For the text-containing cell, return its midpoint in (X, Y) coordinate format. 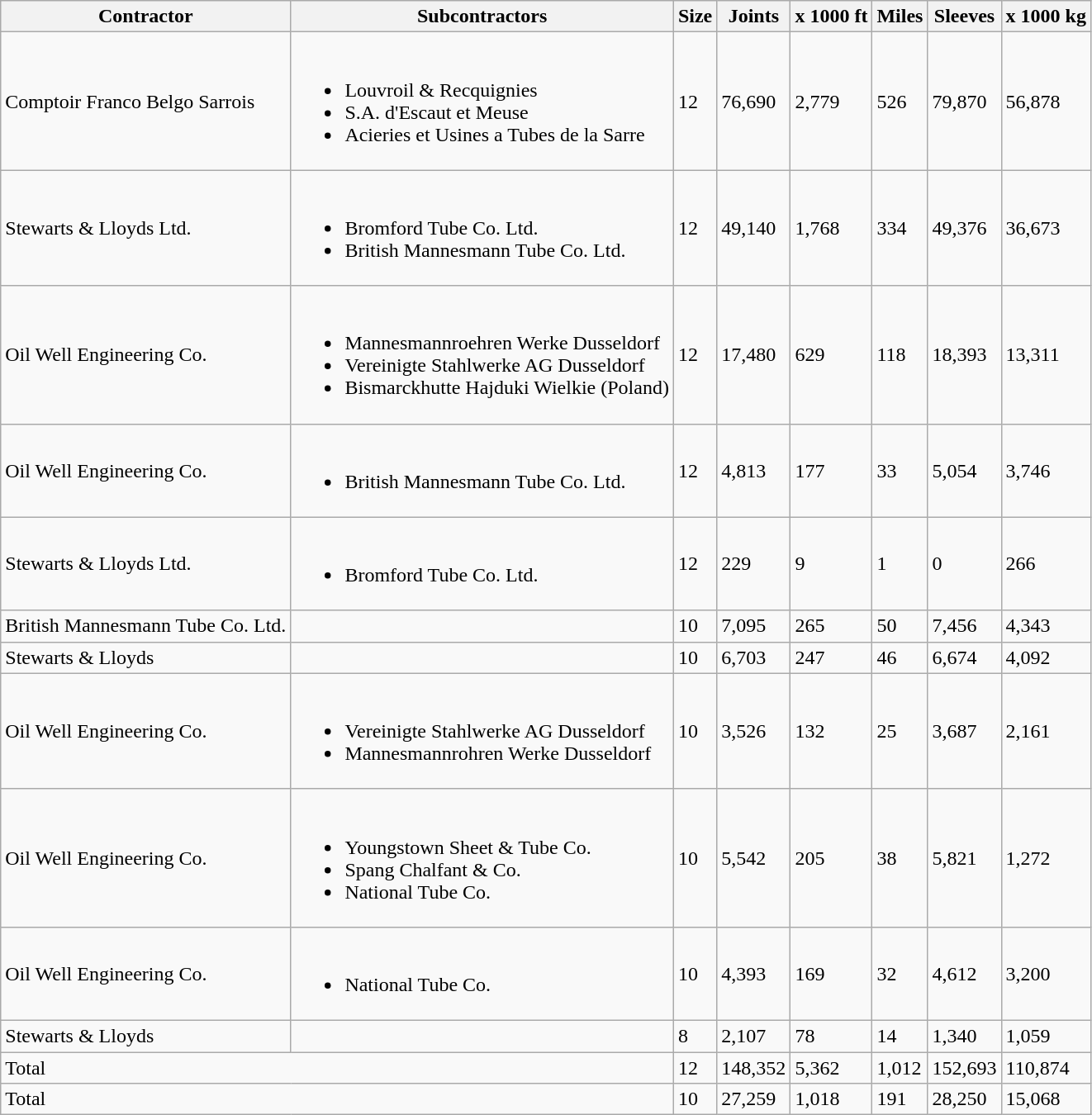
5,054 (965, 471)
50 (900, 626)
526 (900, 101)
56,878 (1046, 101)
Subcontractors (482, 17)
4,092 (1046, 657)
266 (1046, 563)
205 (831, 857)
Sleeves (965, 17)
1,340 (965, 1036)
4,612 (965, 973)
x 1000 kg (1046, 17)
15,068 (1046, 1099)
4,393 (753, 973)
14 (900, 1036)
148,352 (753, 1068)
7,456 (965, 626)
x 1000 ft (831, 17)
110,874 (1046, 1068)
6,674 (965, 657)
132 (831, 731)
Bromford Tube Co. Ltd. British Mannesmann Tube Co. Ltd. (482, 228)
17,480 (753, 355)
33 (900, 471)
8 (695, 1036)
Joints (753, 17)
Louvroil & Recquignies S.A. d'Escaut et Meuse Acieries et Usines a Tubes de la Sarre (482, 101)
3,200 (1046, 973)
2,779 (831, 101)
5,821 (965, 857)
334 (900, 228)
1,018 (831, 1099)
36,673 (1046, 228)
Mannesmannroehren Werke Dusseldorf Vereinigte Stahlwerke AG Dusseldorf Bismarckhutte Hajduki Wielkie (Poland) (482, 355)
National Tube Co. (482, 973)
49,376 (965, 228)
4,813 (753, 471)
4,343 (1046, 626)
3,687 (965, 731)
Bromford Tube Co. Ltd. (482, 563)
177 (831, 471)
Size (695, 17)
118 (900, 355)
46 (900, 657)
49,140 (753, 228)
Contractor (145, 17)
Comptoir Franco Belgo Sarrois (145, 101)
32 (900, 973)
Miles (900, 17)
229 (753, 563)
0 (965, 563)
27,259 (753, 1099)
13,311 (1046, 355)
629 (831, 355)
191 (900, 1099)
152,693 (965, 1068)
28,250 (965, 1099)
76,690 (753, 101)
2,161 (1046, 731)
18,393 (965, 355)
169 (831, 973)
1,012 (900, 1068)
1,059 (1046, 1036)
2,107 (753, 1036)
38 (900, 857)
3,526 (753, 731)
5,542 (753, 857)
6,703 (753, 657)
5,362 (831, 1068)
78 (831, 1036)
Vereinigte Stahlwerke AG DusseldorfMannesmannrohren Werke Dusseldorf (482, 731)
9 (831, 563)
247 (831, 657)
1 (900, 563)
7,095 (753, 626)
1,768 (831, 228)
1,272 (1046, 857)
25 (900, 731)
Youngstown Sheet & Tube Co. Spang Chalfant & Co. National Tube Co. (482, 857)
79,870 (965, 101)
265 (831, 626)
3,746 (1046, 471)
